Return (x, y) of the center of cell containing provided text 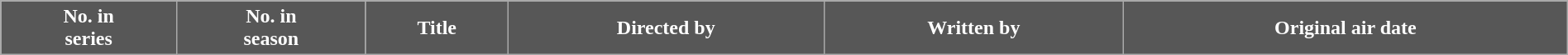
Directed by (666, 28)
No. inseason (271, 28)
No. inseries (89, 28)
Original air date (1345, 28)
Written by (973, 28)
Title (437, 28)
